Search for the cell housing the specified text and yield its (x, y) center coordinate. 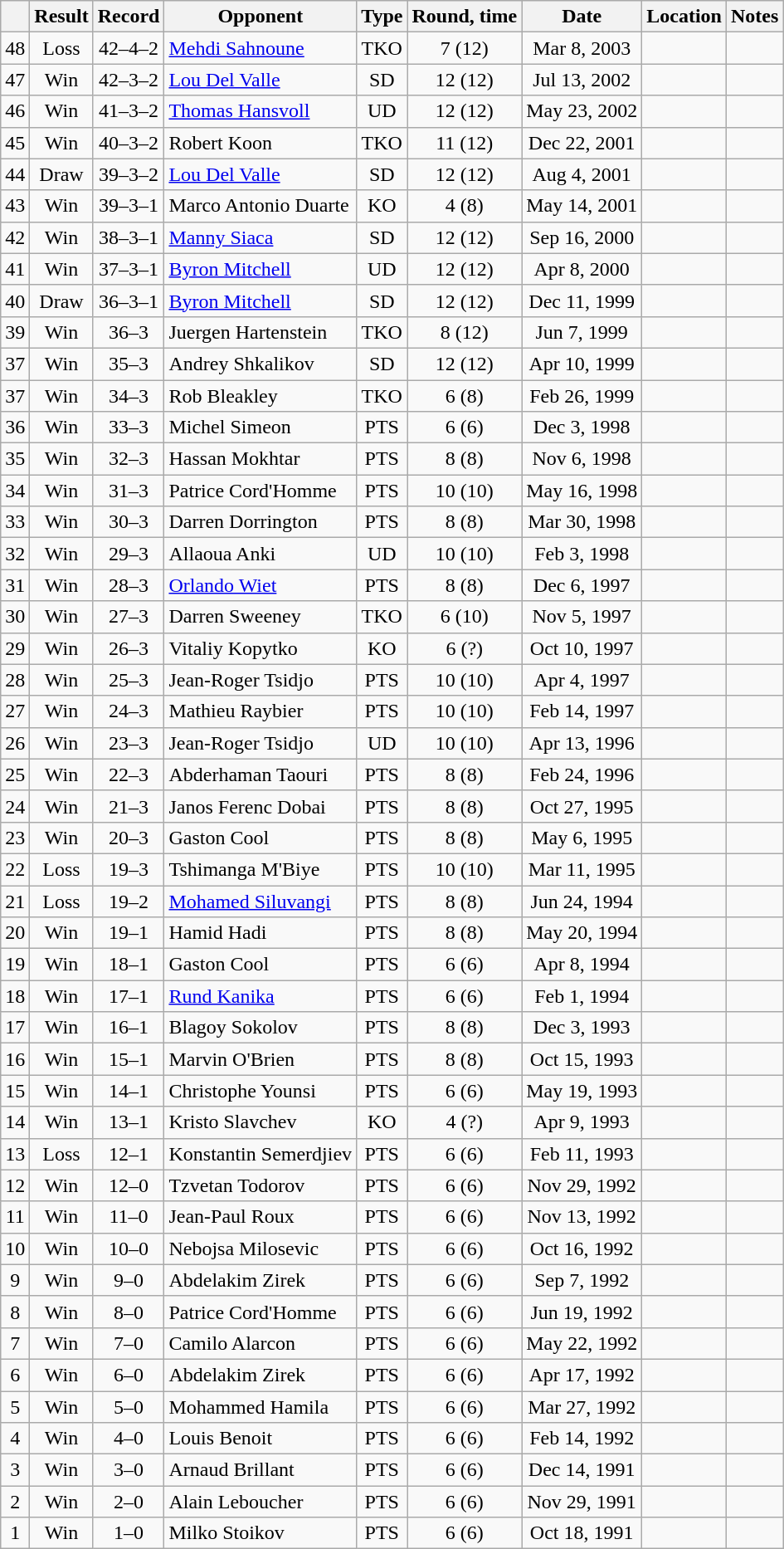
38–3–1 (129, 237)
16–1 (129, 1028)
Allaoua Anki (261, 554)
23 (15, 838)
10–0 (129, 1248)
4 (8) (465, 206)
35 (15, 459)
8 (15, 1312)
Abderhaman Taouri (261, 774)
8–0 (129, 1312)
23–3 (129, 743)
Jul 13, 2002 (582, 80)
26–3 (129, 648)
41 (15, 269)
19–1 (129, 933)
14 (15, 1122)
15–1 (129, 1059)
48 (15, 48)
Orlando Wiet (261, 585)
Dec 11, 1999 (582, 301)
May 19, 1993 (582, 1091)
Rund Kanika (261, 996)
Konstantin Semerdjiev (261, 1154)
Andrey Shkalikov (261, 364)
Record (129, 17)
Oct 27, 1995 (582, 806)
17–1 (129, 996)
31 (15, 585)
Dec 6, 1997 (582, 585)
Oct 16, 1992 (582, 1248)
Vitaliy Kopytko (261, 648)
34–3 (129, 396)
Hamid Hadi (261, 933)
Marvin O'Brien (261, 1059)
24 (15, 806)
2–0 (129, 1502)
Notes (754, 17)
Thomas Hansvoll (261, 111)
29 (15, 648)
Feb 14, 1997 (582, 711)
25 (15, 774)
12 (15, 1185)
20–3 (129, 838)
36–3 (129, 332)
47 (15, 80)
42 (15, 237)
Darren Sweeney (261, 617)
Mar 30, 1998 (582, 522)
Darren Dorrington (261, 522)
4–0 (129, 1439)
Kristo Slavchev (261, 1122)
22–3 (129, 774)
44 (15, 174)
6 (15, 1375)
Mehdi Sahnoune (261, 48)
Feb 24, 1996 (582, 774)
Louis Benoit (261, 1439)
Dec 3, 1993 (582, 1028)
Dec 14, 1991 (582, 1470)
8 (12) (465, 332)
Oct 15, 1993 (582, 1059)
42–4–2 (129, 48)
12–0 (129, 1185)
Feb 26, 1999 (582, 396)
20 (15, 933)
Nov 5, 1997 (582, 617)
Feb 3, 1998 (582, 554)
39–3–2 (129, 174)
Apr 13, 1996 (582, 743)
5 (15, 1407)
30–3 (129, 522)
39 (15, 332)
16 (15, 1059)
33–3 (129, 428)
Nov 6, 1998 (582, 459)
36–3–1 (129, 301)
May 20, 1994 (582, 933)
21 (15, 901)
Juergen Hartenstein (261, 332)
Mohammed Hamila (261, 1407)
45 (15, 143)
Apr 8, 2000 (582, 269)
Aug 4, 2001 (582, 174)
7 (15, 1343)
15 (15, 1091)
19–2 (129, 901)
29–3 (129, 554)
13–1 (129, 1122)
1–0 (129, 1533)
4 (15, 1439)
Janos Ferenc Dobai (261, 806)
11–0 (129, 1217)
Nebojsa Milosevic (261, 1248)
10 (15, 1248)
Nov 13, 1992 (582, 1217)
Jean-Paul Roux (261, 1217)
19–3 (129, 869)
Location (684, 17)
Arnaud Brillant (261, 1470)
11 (12) (465, 143)
9 (15, 1280)
Mathieu Raybier (261, 711)
Michel Simeon (261, 428)
Apr 10, 1999 (582, 364)
24–3 (129, 711)
37–3–1 (129, 269)
6 (10) (465, 617)
Sep 16, 2000 (582, 237)
May 6, 1995 (582, 838)
Blagoy Sokolov (261, 1028)
Round, time (465, 17)
30 (15, 617)
34 (15, 491)
Feb 11, 1993 (582, 1154)
26 (15, 743)
Mar 11, 1995 (582, 869)
Mar 8, 2003 (582, 48)
Camilo Alarcon (261, 1343)
42–3–2 (129, 80)
18 (15, 996)
May 16, 1998 (582, 491)
6–0 (129, 1375)
5–0 (129, 1407)
22 (15, 869)
31–3 (129, 491)
Jun 24, 1994 (582, 901)
Nov 29, 1991 (582, 1502)
35–3 (129, 364)
12–1 (129, 1154)
3–0 (129, 1470)
Opponent (261, 17)
6 (8) (465, 396)
Robert Koon (261, 143)
19 (15, 965)
25–3 (129, 680)
40–3–2 (129, 143)
Type (382, 17)
18–1 (129, 965)
Marco Antonio Duarte (261, 206)
28–3 (129, 585)
21–3 (129, 806)
Manny Siaca (261, 237)
Mar 27, 1992 (582, 1407)
27–3 (129, 617)
May 14, 2001 (582, 206)
Apr 8, 1994 (582, 965)
13 (15, 1154)
Hassan Mokhtar (261, 459)
Rob Bleakley (261, 396)
Jun 7, 1999 (582, 332)
Tzvetan Todorov (261, 1185)
Jun 19, 1992 (582, 1312)
28 (15, 680)
1 (15, 1533)
Date (582, 17)
17 (15, 1028)
36 (15, 428)
May 22, 1992 (582, 1343)
4 (?) (465, 1122)
9–0 (129, 1280)
Christophe Younsi (261, 1091)
Sep 7, 1992 (582, 1280)
Milko Stoikov (261, 1533)
3 (15, 1470)
27 (15, 711)
46 (15, 111)
11 (15, 1217)
32–3 (129, 459)
Result (61, 17)
Dec 3, 1998 (582, 428)
Nov 29, 1992 (582, 1185)
Feb 14, 1992 (582, 1439)
Feb 1, 1994 (582, 996)
Apr 17, 1992 (582, 1375)
32 (15, 554)
May 23, 2002 (582, 111)
Alain Leboucher (261, 1502)
33 (15, 522)
Apr 9, 1993 (582, 1122)
Oct 18, 1991 (582, 1533)
14–1 (129, 1091)
Mohamed Siluvangi (261, 901)
43 (15, 206)
7–0 (129, 1343)
Tshimanga M'Biye (261, 869)
7 (12) (465, 48)
6 (?) (465, 648)
40 (15, 301)
41–3–2 (129, 111)
Oct 10, 1997 (582, 648)
Apr 4, 1997 (582, 680)
39–3–1 (129, 206)
Dec 22, 2001 (582, 143)
2 (15, 1502)
